Provide the (X, Y) coordinate of the cell's center where the given text is located.  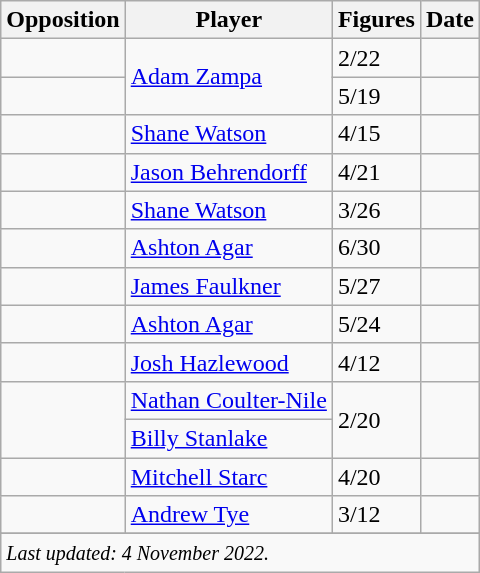
5/24 (376, 324)
James Faulkner (228, 286)
Figures (376, 20)
5/27 (376, 286)
4/20 (376, 477)
Billy Stanlake (228, 438)
Nathan Coulter-Nile (228, 400)
Mitchell Starc (228, 477)
4/15 (376, 134)
6/30 (376, 248)
Last updated: 4 November 2022. (240, 553)
Player (228, 20)
Andrew Tye (228, 515)
Adam Zampa (228, 77)
4/21 (376, 172)
Date (450, 20)
5/19 (376, 96)
4/12 (376, 362)
Josh Hazlewood (228, 362)
2/20 (376, 419)
3/12 (376, 515)
Opposition (63, 20)
3/26 (376, 210)
2/22 (376, 58)
Jason Behrendorff (228, 172)
